Locate the cell with the specified text and output its (x, y) center coordinate. 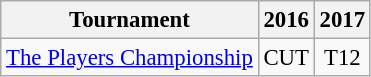
2017 (342, 20)
2016 (286, 20)
CUT (286, 58)
Tournament (130, 20)
T12 (342, 58)
The Players Championship (130, 58)
